Identify which cell holds the provided text, then report its (x, y) central coordinate. 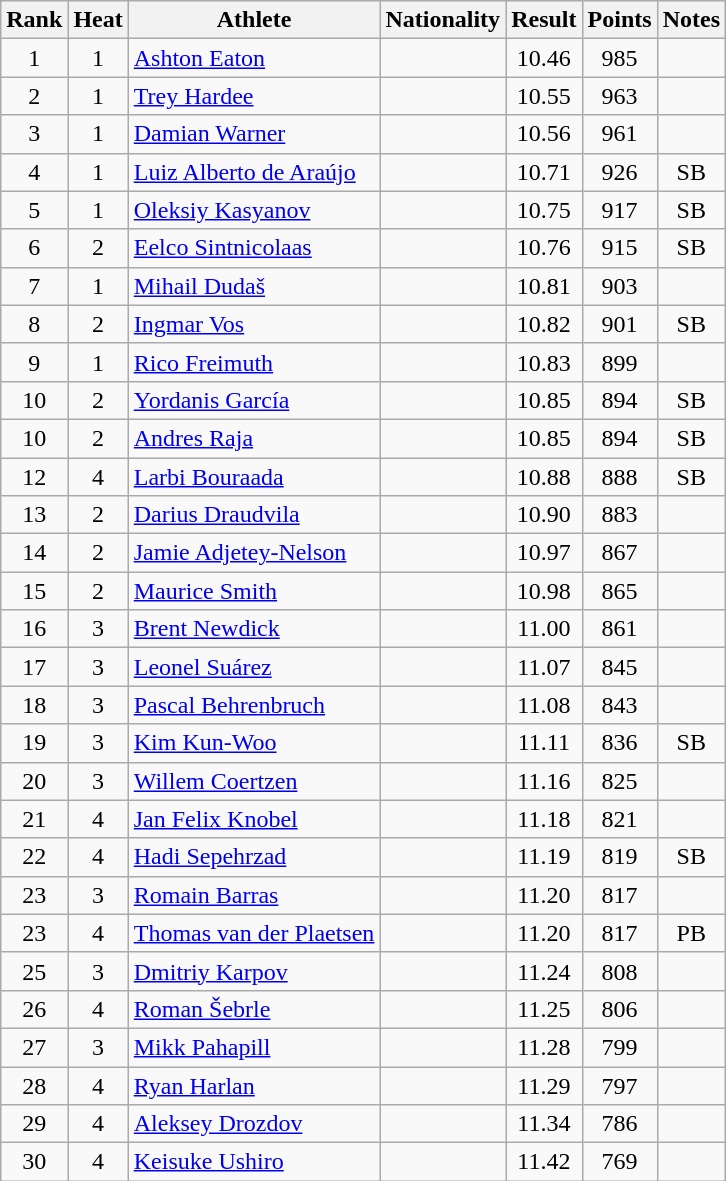
11.18 (544, 819)
Roman Šebrle (254, 1009)
963 (620, 96)
Thomas van der Plaetsen (254, 933)
11.07 (544, 667)
888 (620, 477)
Willem Coertzen (254, 781)
11.28 (544, 1047)
7 (34, 286)
Damian Warner (254, 134)
10.82 (544, 324)
10.81 (544, 286)
Rank (34, 20)
10.88 (544, 477)
Leonel Suárez (254, 667)
836 (620, 743)
Mihail Dudaš (254, 286)
Hadi Sepehrzad (254, 857)
11.11 (544, 743)
821 (620, 819)
29 (34, 1124)
Brent Newdick (254, 629)
861 (620, 629)
901 (620, 324)
16 (34, 629)
13 (34, 515)
865 (620, 591)
11.24 (544, 971)
27 (34, 1047)
Oleksiy Kasyanov (254, 210)
10.46 (544, 58)
Rico Freimuth (254, 362)
8 (34, 324)
10.83 (544, 362)
Yordanis García (254, 400)
25 (34, 971)
11.08 (544, 705)
26 (34, 1009)
11.25 (544, 1009)
10.76 (544, 248)
Dmitriy Karpov (254, 971)
17 (34, 667)
843 (620, 705)
Heat (98, 20)
15 (34, 591)
11.19 (544, 857)
12 (34, 477)
Romain Barras (254, 895)
799 (620, 1047)
806 (620, 1009)
Larbi Bouraada (254, 477)
30 (34, 1162)
917 (620, 210)
Jan Felix Knobel (254, 819)
Ingmar Vos (254, 324)
883 (620, 515)
Darius Draudvila (254, 515)
Notes (691, 20)
797 (620, 1085)
10.98 (544, 591)
11.00 (544, 629)
926 (620, 172)
10.56 (544, 134)
Jamie Adjetey-Nelson (254, 553)
Pascal Behrenbruch (254, 705)
Luiz Alberto de Araújo (254, 172)
845 (620, 667)
Kim Kun-Woo (254, 743)
Mikk Pahapill (254, 1047)
20 (34, 781)
5 (34, 210)
Andres Raja (254, 438)
915 (620, 248)
819 (620, 857)
Nationality (443, 20)
Keisuke Ushiro (254, 1162)
769 (620, 1162)
19 (34, 743)
Points (620, 20)
Athlete (254, 20)
18 (34, 705)
11.29 (544, 1085)
Trey Hardee (254, 96)
11.34 (544, 1124)
11.16 (544, 781)
786 (620, 1124)
11.42 (544, 1162)
867 (620, 553)
10.71 (544, 172)
21 (34, 819)
10.55 (544, 96)
10.90 (544, 515)
28 (34, 1085)
Maurice Smith (254, 591)
22 (34, 857)
10.97 (544, 553)
Aleksey Drozdov (254, 1124)
10.75 (544, 210)
903 (620, 286)
808 (620, 971)
PB (691, 933)
899 (620, 362)
14 (34, 553)
9 (34, 362)
825 (620, 781)
6 (34, 248)
Eelco Sintnicolaas (254, 248)
961 (620, 134)
Ryan Harlan (254, 1085)
985 (620, 58)
Result (544, 20)
Ashton Eaton (254, 58)
